Detect which cell encompasses the target text, then output its [X, Y] center coordinate. 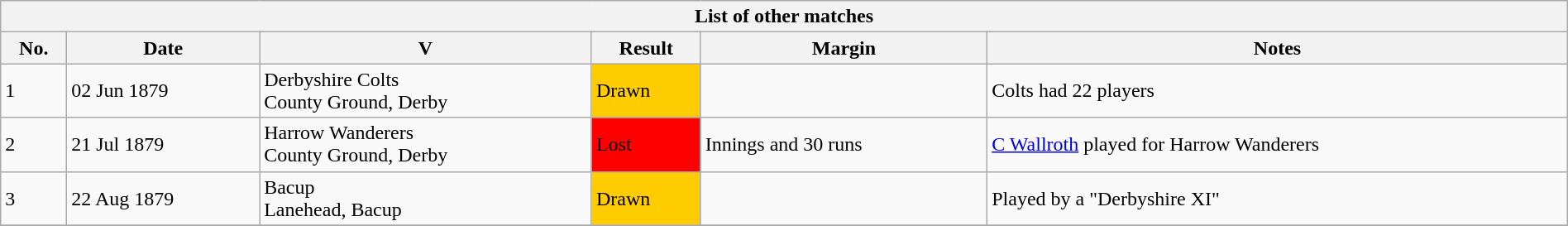
Margin [844, 48]
21 Jul 1879 [164, 144]
Played by a "Derbyshire XI" [1278, 199]
Bacup Lanehead, Bacup [426, 199]
22 Aug 1879 [164, 199]
Result [646, 48]
1 [34, 91]
3 [34, 199]
V [426, 48]
Lost [646, 144]
List of other matches [784, 17]
Colts had 22 players [1278, 91]
2 [34, 144]
02 Jun 1879 [164, 91]
No. [34, 48]
C Wallroth played for Harrow Wanderers [1278, 144]
Innings and 30 runs [844, 144]
Harrow WanderersCounty Ground, Derby [426, 144]
Derbyshire Colts County Ground, Derby [426, 91]
Notes [1278, 48]
Date [164, 48]
